From the cell containing the given text, extract its center point as (x, y) coordinate. 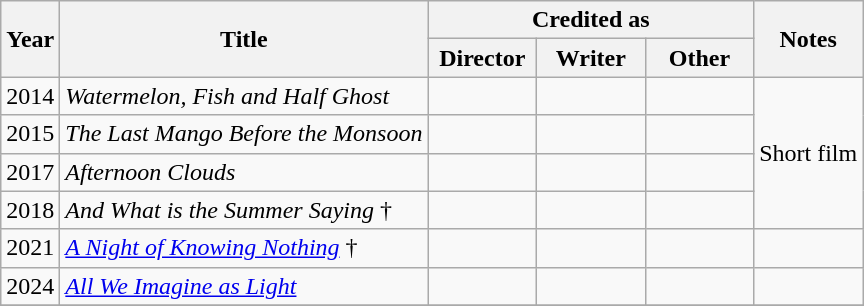
2015 (30, 134)
Watermelon, Fish and Half Ghost (244, 96)
Notes (808, 39)
2017 (30, 172)
2021 (30, 248)
Credited as (591, 20)
Writer (592, 58)
2018 (30, 210)
Short film (808, 153)
Year (30, 39)
Director (482, 58)
2024 (30, 286)
Other (700, 58)
All We Imagine as Light (244, 286)
A Night of Knowing Nothing † (244, 248)
And What is the Summer Saying † (244, 210)
The Last Mango Before the Monsoon (244, 134)
Afternoon Clouds (244, 172)
Title (244, 39)
2014 (30, 96)
